Search for the cell housing the specified text and yield its (X, Y) center coordinate. 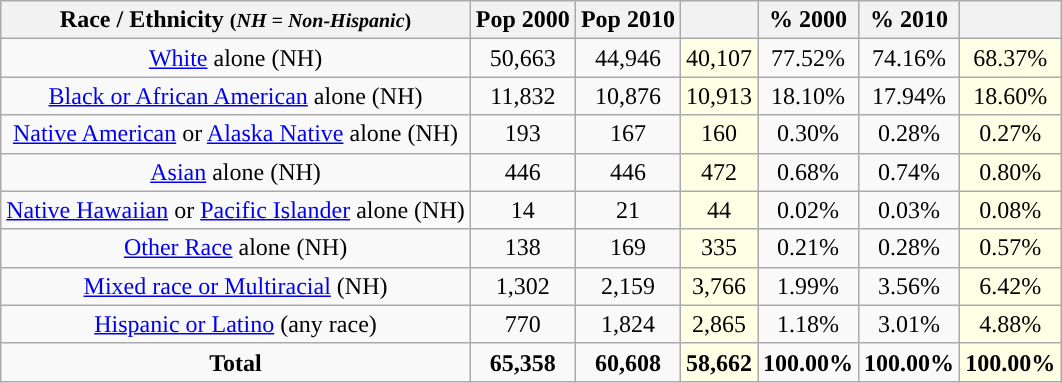
White alone (NH) (236, 58)
1.99% (808, 286)
10,913 (718, 96)
Asian alone (NH) (236, 172)
% 2010 (910, 20)
335 (718, 248)
Other Race alone (NH) (236, 248)
0.68% (808, 172)
2,159 (628, 286)
1,302 (522, 286)
Native Hawaiian or Pacific Islander alone (NH) (236, 210)
74.16% (910, 58)
Native American or Alaska Native alone (NH) (236, 134)
0.02% (808, 210)
% 2000 (808, 20)
44,946 (628, 58)
167 (628, 134)
50,663 (522, 58)
169 (628, 248)
18.60% (1010, 96)
472 (718, 172)
160 (718, 134)
Pop 2000 (522, 20)
0.21% (808, 248)
11,832 (522, 96)
3,766 (718, 286)
68.37% (1010, 58)
58,662 (718, 362)
Pop 2010 (628, 20)
0.03% (910, 210)
0.80% (1010, 172)
10,876 (628, 96)
770 (522, 324)
Total (236, 362)
65,358 (522, 362)
0.30% (808, 134)
40,107 (718, 58)
3.56% (910, 286)
4.88% (1010, 324)
Hispanic or Latino (any race) (236, 324)
60,608 (628, 362)
6.42% (1010, 286)
Race / Ethnicity (NH = Non-Hispanic) (236, 20)
17.94% (910, 96)
0.74% (910, 172)
193 (522, 134)
0.27% (1010, 134)
77.52% (808, 58)
3.01% (910, 324)
44 (718, 210)
14 (522, 210)
18.10% (808, 96)
1.18% (808, 324)
2,865 (718, 324)
Mixed race or Multiracial (NH) (236, 286)
138 (522, 248)
0.08% (1010, 210)
0.57% (1010, 248)
Black or African American alone (NH) (236, 96)
21 (628, 210)
1,824 (628, 324)
